Determine the (x, y) coordinate at the center of the cell enclosing the given text.  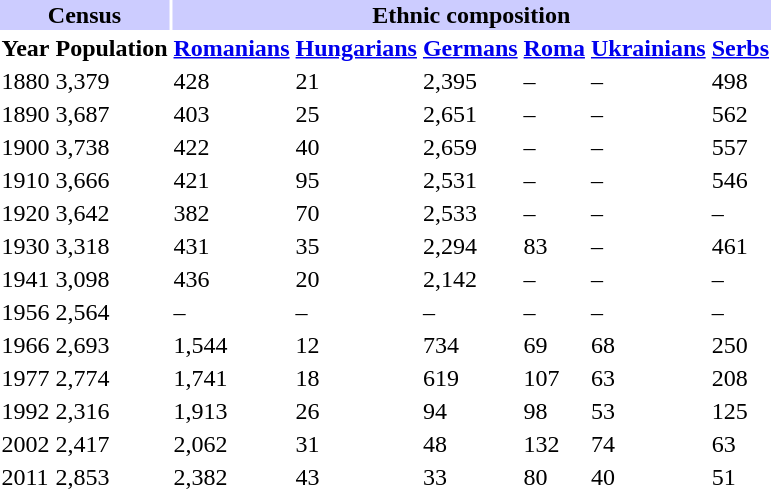
2,417 (112, 444)
2,659 (470, 147)
Ethnic composition (471, 15)
2,316 (112, 411)
1880 (26, 81)
1977 (26, 378)
2,395 (470, 81)
3,318 (112, 246)
Hungarians (356, 48)
107 (554, 378)
1920 (26, 213)
3,642 (112, 213)
431 (232, 246)
2,651 (470, 114)
74 (648, 444)
436 (232, 279)
2,294 (470, 246)
250 (740, 345)
35 (356, 246)
1910 (26, 180)
Year (26, 48)
421 (232, 180)
Roma (554, 48)
2,142 (470, 279)
1,741 (232, 378)
25 (356, 114)
26 (356, 411)
2002 (26, 444)
208 (740, 378)
Population (112, 48)
21 (356, 81)
95 (356, 180)
3,379 (112, 81)
1890 (26, 114)
Romanians (232, 48)
1966 (26, 345)
Census (84, 15)
557 (740, 147)
1941 (26, 279)
2,774 (112, 378)
2,564 (112, 312)
428 (232, 81)
3,098 (112, 279)
70 (356, 213)
Ukrainians (648, 48)
Serbs (740, 48)
1,913 (232, 411)
3,687 (112, 114)
94 (470, 411)
2,533 (470, 213)
12 (356, 345)
498 (740, 81)
422 (232, 147)
20 (356, 279)
68 (648, 345)
Germans (470, 48)
562 (740, 114)
1956 (26, 312)
1930 (26, 246)
403 (232, 114)
69 (554, 345)
619 (470, 378)
546 (740, 180)
3,738 (112, 147)
1992 (26, 411)
734 (470, 345)
2,531 (470, 180)
98 (554, 411)
40 (356, 147)
461 (740, 246)
382 (232, 213)
125 (740, 411)
132 (554, 444)
2,693 (112, 345)
83 (554, 246)
1,544 (232, 345)
31 (356, 444)
2,062 (232, 444)
1900 (26, 147)
18 (356, 378)
48 (470, 444)
3,666 (112, 180)
53 (648, 411)
